Capture the cell that displays the provided text and extract its [x, y] central coordinate. 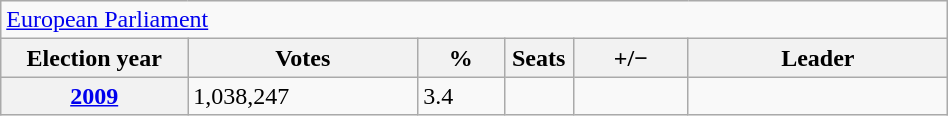
Votes [303, 58]
3.4 [461, 96]
2009 [94, 96]
Seats [538, 58]
Election year [94, 58]
+/− [630, 58]
1,038,247 [303, 96]
Leader [818, 58]
European Parliament [474, 20]
% [461, 58]
